Locate the cell with the specified text and output its [x, y] center coordinate. 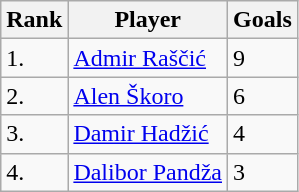
3 [263, 172]
Player [148, 20]
Dalibor Pandža [148, 172]
Admir Raščić [148, 58]
Goals [263, 20]
6 [263, 96]
2. [34, 96]
Damir Hadžić [148, 134]
1. [34, 58]
9 [263, 58]
3. [34, 134]
4 [263, 134]
4. [34, 172]
Alen Škoro [148, 96]
Rank [34, 20]
